Return the [X, Y] coordinate for the center point of the cell that contains the specified text.  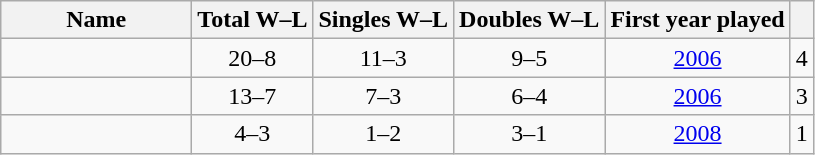
11–3 [384, 58]
1 [802, 134]
4–3 [252, 134]
3 [802, 96]
Doubles W–L [530, 20]
Name [96, 20]
Total W–L [252, 20]
First year played [698, 20]
13–7 [252, 96]
1–2 [384, 134]
Singles W–L [384, 20]
4 [802, 58]
2008 [698, 134]
3–1 [530, 134]
7–3 [384, 96]
6–4 [530, 96]
9–5 [530, 58]
20–8 [252, 58]
